Capture the cell that displays the provided text and extract its [X, Y] central coordinate. 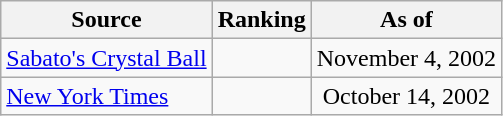
As of [406, 20]
New York Times [106, 96]
Ranking [262, 20]
November 4, 2002 [406, 58]
October 14, 2002 [406, 96]
Source [106, 20]
Sabato's Crystal Ball [106, 58]
